Extract the (x, y) coordinate from the center of the cell holding the provided text.  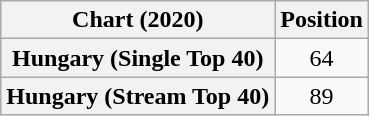
64 (322, 58)
Hungary (Stream Top 40) (138, 96)
Hungary (Single Top 40) (138, 58)
89 (322, 96)
Position (322, 20)
Chart (2020) (138, 20)
